Extract the [x, y] coordinate from the center of the cell holding the provided text.  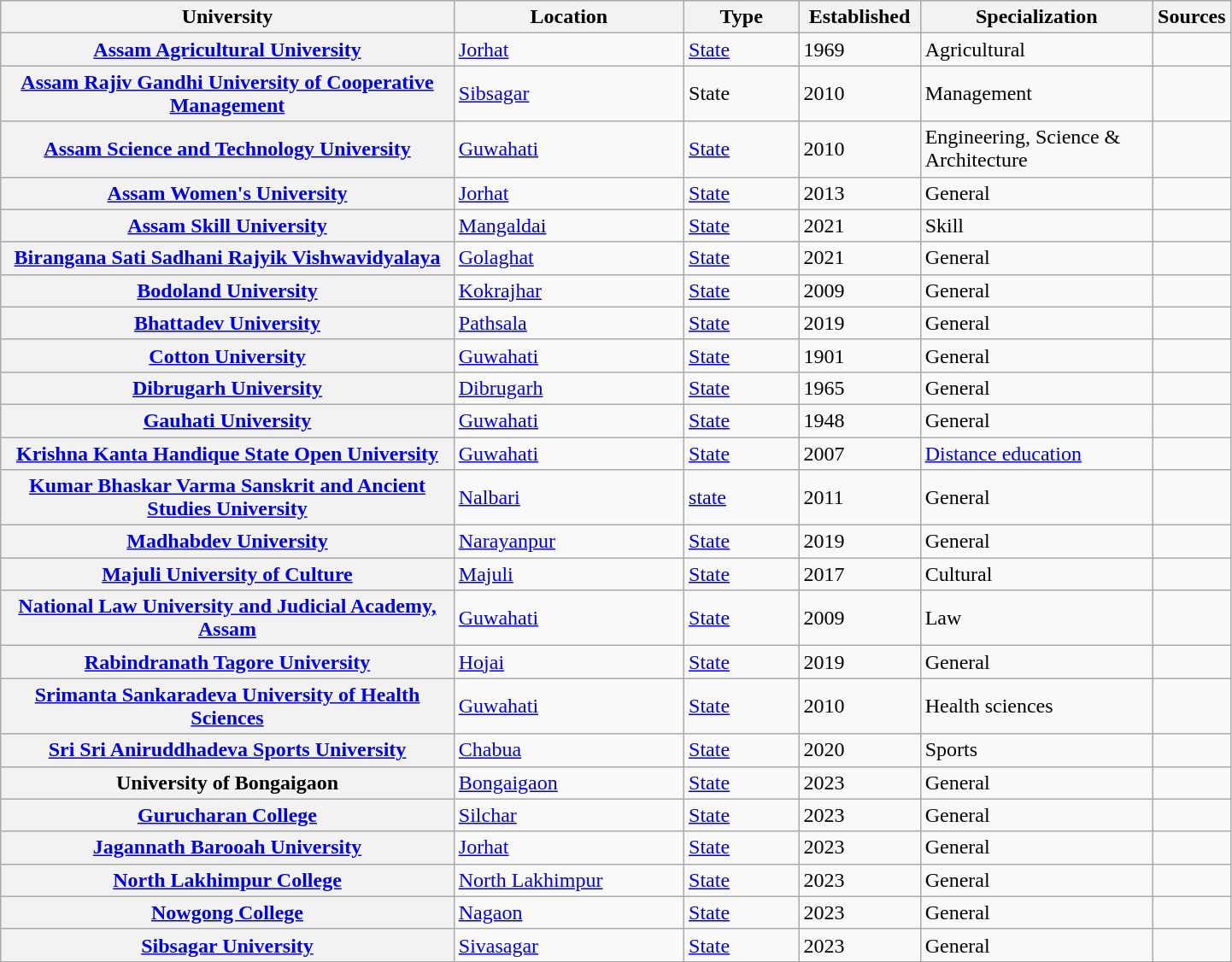
Assam Science and Technology University [227, 149]
Health sciences [1036, 706]
Sivasagar [569, 945]
Sri Sri Aniruddhadeva Sports University [227, 750]
2007 [859, 454]
1901 [859, 355]
Golaghat [569, 258]
Sibsagar University [227, 945]
Nagaon [569, 912]
Bodoland University [227, 290]
Birangana Sati Sadhani Rajyik Vishwavidyalaya [227, 258]
Silchar [569, 815]
Bhattadev University [227, 323]
1965 [859, 388]
state [742, 497]
Bongaigaon [569, 783]
Location [569, 17]
Mangaldai [569, 226]
2011 [859, 497]
Jagannath Barooah University [227, 848]
Rabindranath Tagore University [227, 662]
Madhabdev University [227, 542]
1948 [859, 420]
Dibrugarh University [227, 388]
Law [1036, 619]
Majuli University of Culture [227, 574]
1969 [859, 50]
Established [859, 17]
Krishna Kanta Handique State Open University [227, 454]
Assam Agricultural University [227, 50]
2013 [859, 193]
Management [1036, 94]
2017 [859, 574]
Kumar Bhaskar Varma Sanskrit and Ancient Studies University [227, 497]
Gurucharan College [227, 815]
Assam Women's University [227, 193]
Engineering, Science & Architecture [1036, 149]
Srimanta Sankaradeva University of Health Sciences [227, 706]
Assam Skill University [227, 226]
Sources [1191, 17]
Sports [1036, 750]
Assam Rajiv Gandhi University of Cooperative Management [227, 94]
Skill [1036, 226]
Nowgong College [227, 912]
Hojai [569, 662]
Narayanpur [569, 542]
Type [742, 17]
National Law University and Judicial Academy, Assam [227, 619]
Distance education [1036, 454]
Specialization [1036, 17]
Agricultural [1036, 50]
Majuli [569, 574]
Dibrugarh [569, 388]
Nalbari [569, 497]
North Lakhimpur College [227, 880]
North Lakhimpur [569, 880]
University [227, 17]
Cultural [1036, 574]
Pathsala [569, 323]
Sibsagar [569, 94]
Cotton University [227, 355]
University of Bongaigaon [227, 783]
Chabua [569, 750]
Gauhati University [227, 420]
2020 [859, 750]
Kokrajhar [569, 290]
